Determine the (X, Y) coordinate at the center of the cell enclosing the given text.  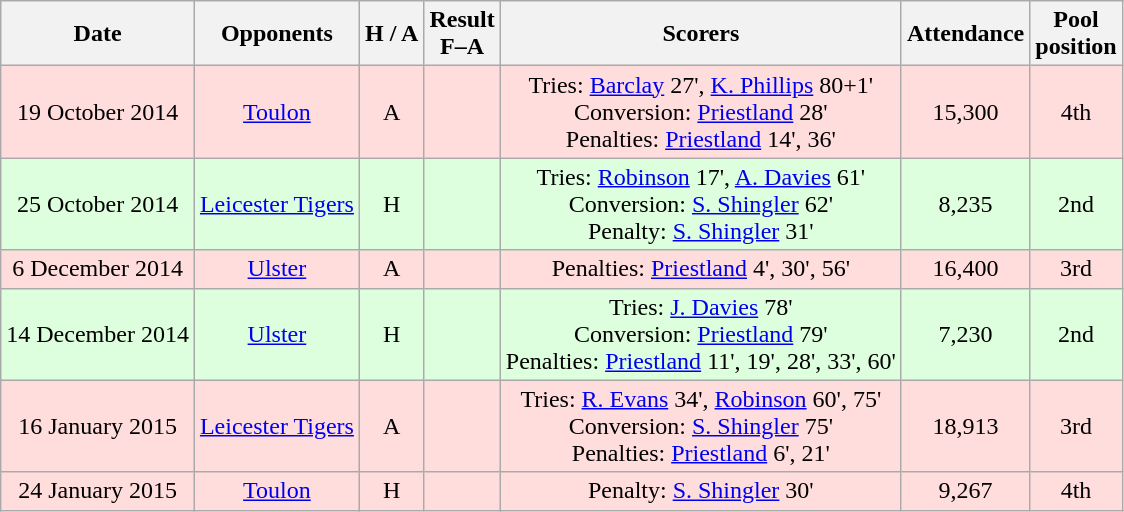
7,230 (965, 334)
14 December 2014 (98, 334)
Opponents (276, 34)
Tries: R. Evans 34', Robinson 60', 75'Conversion: S. Shingler 75'Penalties: Priestland 6', 21' (700, 426)
8,235 (965, 204)
Tries: Robinson 17', A. Davies 61'Conversion: S. Shingler 62'Penalty: S. Shingler 31' (700, 204)
Penalties: Priestland 4', 30', 56' (700, 269)
15,300 (965, 112)
Attendance (965, 34)
H / A (391, 34)
Tries: Barclay 27', K. Phillips 80+1'Conversion: Priestland 28'Penalties: Priestland 14', 36' (700, 112)
18,913 (965, 426)
ResultF–A (462, 34)
Tries: J. Davies 78'Conversion: Priestland 79'Penalties: Priestland 11', 19', 28', 33', 60' (700, 334)
6 December 2014 (98, 269)
16 January 2015 (98, 426)
9,267 (965, 491)
16,400 (965, 269)
24 January 2015 (98, 491)
19 October 2014 (98, 112)
Scorers (700, 34)
25 October 2014 (98, 204)
Penalty: S. Shingler 30' (700, 491)
Poolposition (1076, 34)
Date (98, 34)
